Capture the cell that displays the provided text and extract its [X, Y] central coordinate. 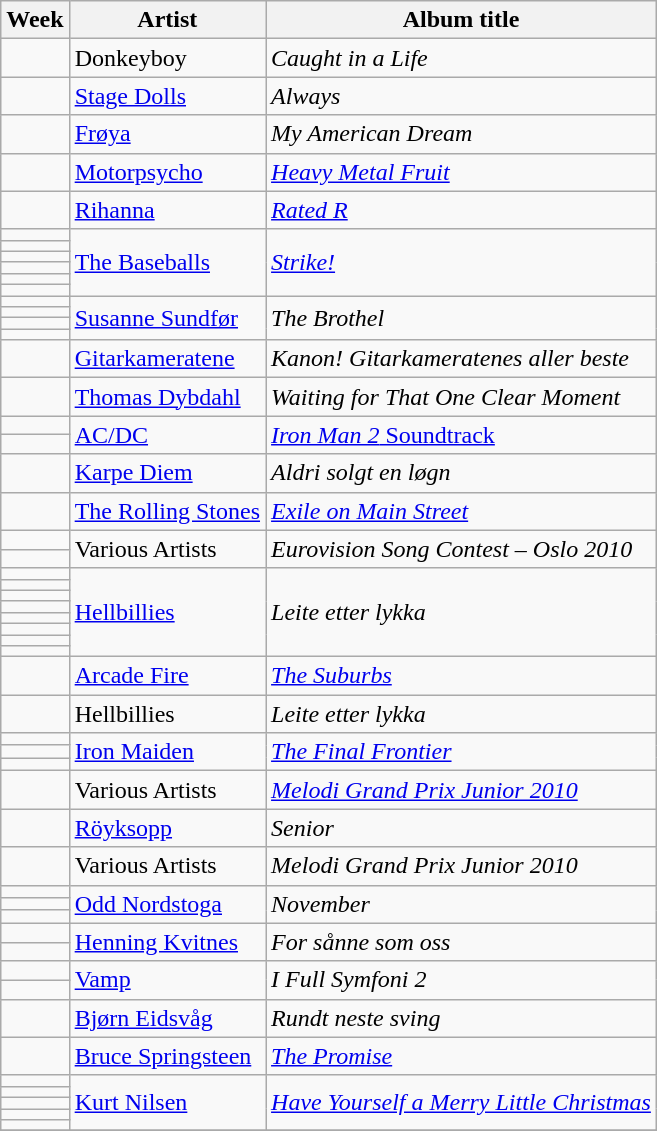
The Promise [462, 1056]
November [462, 904]
Rihanna [167, 210]
Bjørn Eidsvåg [167, 1018]
My American Dream [462, 134]
Iron Man 2 Soundtrack [462, 435]
Bruce Springsteen [167, 1056]
Odd Nordstoga [167, 904]
For sånne som oss [462, 942]
Donkeyboy [167, 58]
Kanon! Gitarkameratenes aller beste [462, 359]
Album title [462, 20]
Strike! [462, 262]
Arcade Fire [167, 676]
Eurovision Song Contest – Oslo 2010 [462, 549]
AC/DC [167, 435]
Henning Kvitnes [167, 942]
The Baseballs [167, 262]
Waiting for That One Clear Moment [462, 397]
Caught in a Life [462, 58]
Stage Dolls [167, 96]
Iron Maiden [167, 752]
Susanne Sundfør [167, 318]
Have Yourself a Merry Little Christmas [462, 1102]
Thomas Dybdahl [167, 397]
Exile on Main Street [462, 511]
Gitarkameratene [167, 359]
Rated R [462, 210]
Röyksopp [167, 828]
The Rolling Stones [167, 511]
The Final Frontier [462, 752]
I Full Symfoni 2 [462, 980]
Artist [167, 20]
Frøya [167, 134]
Vamp [167, 980]
Senior [462, 828]
Karpe Diem [167, 473]
The Brothel [462, 318]
Rundt neste sving [462, 1018]
Heavy Metal Fruit [462, 172]
The Suburbs [462, 676]
Motorpsycho [167, 172]
Always [462, 96]
Week [35, 20]
Kurt Nilsen [167, 1102]
Aldri solgt en løgn [462, 473]
